Determine the [x, y] coordinate at the center of the cell enclosing the given text.  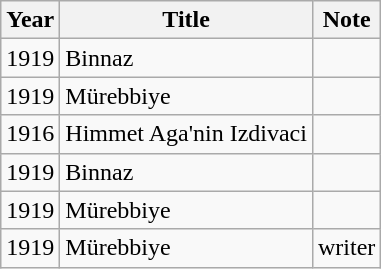
Note [346, 20]
Year [30, 20]
writer [346, 248]
1916 [30, 134]
Title [186, 20]
Himmet Aga'nin Izdivaci [186, 134]
